Identify which cell holds the provided text, then report its (X, Y) central coordinate. 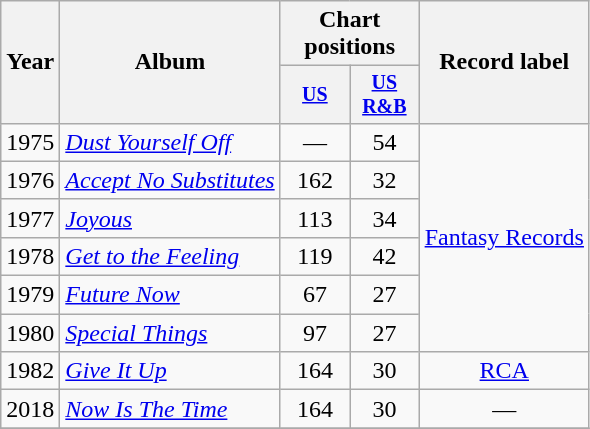
1975 (30, 142)
42 (384, 256)
Fantasy Records (504, 237)
113 (314, 218)
Joyous (170, 218)
1982 (30, 371)
32 (384, 180)
97 (314, 333)
Give It Up (170, 371)
Album (170, 62)
Record label (504, 62)
Special Things (170, 333)
Future Now (170, 295)
Dust Yourself Off (170, 142)
USR&B (384, 94)
1976 (30, 180)
54 (384, 142)
2018 (30, 409)
Now Is The Time (170, 409)
67 (314, 295)
Chart positions (350, 34)
Get to the Feeling (170, 256)
1977 (30, 218)
Accept No Substitutes (170, 180)
1978 (30, 256)
Year (30, 62)
162 (314, 180)
119 (314, 256)
1979 (30, 295)
US (314, 94)
RCA (504, 371)
1980 (30, 333)
34 (384, 218)
